Detect which cell encompasses the target text, then output its [X, Y] center coordinate. 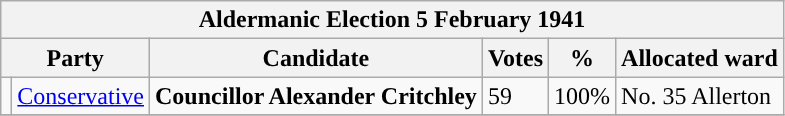
Councillor Alexander Critchley [316, 96]
Allocated ward [700, 58]
% [582, 58]
Party [76, 58]
No. 35 Allerton [700, 96]
59 [515, 96]
Aldermanic Election 5 February 1941 [392, 20]
100% [582, 96]
Candidate [316, 58]
Conservative [81, 96]
Votes [515, 58]
